Find where the given text appears and provide that cell's center as [x, y] coordinate. 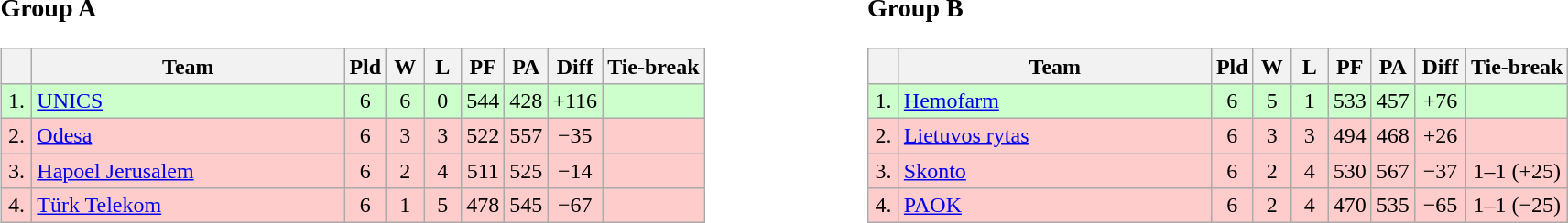
Hapoel Jerusalem [189, 171]
522 [484, 136]
Hemofarm [1055, 101]
−65 [1440, 206]
470 [1350, 206]
−37 [1440, 171]
UNICS [189, 101]
468 [1392, 136]
+116 [575, 101]
Lietuvos rytas [1055, 136]
−14 [575, 171]
Odesa [189, 136]
+76 [1440, 101]
−67 [575, 206]
+26 [1440, 136]
525 [526, 171]
530 [1350, 171]
1–1 (+25) [1517, 171]
1–1 (−25) [1517, 206]
544 [484, 101]
428 [526, 101]
PAOK [1055, 206]
0 [443, 101]
−35 [575, 136]
Skonto [1055, 171]
567 [1392, 171]
533 [1350, 101]
457 [1392, 101]
535 [1392, 206]
Türk Telekom [189, 206]
494 [1350, 136]
557 [526, 136]
511 [484, 171]
545 [526, 206]
478 [484, 206]
